Find where the given text appears and provide that cell's center as [x, y] coordinate. 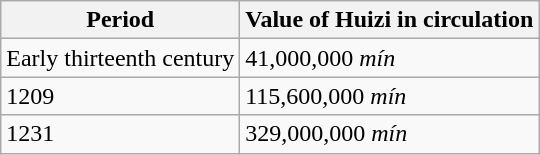
115,600,000 mín [390, 96]
Period [120, 20]
41,000,000 mín [390, 58]
1231 [120, 134]
Value of Huizi in circulation [390, 20]
1209 [120, 96]
Early thirteenth century [120, 58]
329,000,000 mín [390, 134]
